Provide the (x, y) coordinate of the cell's center where the given text is located.  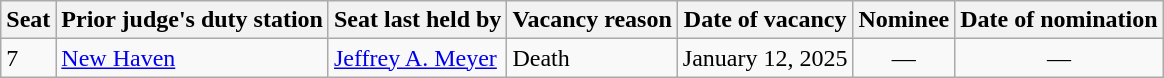
Date of nomination (1059, 20)
Nominee (904, 20)
Jeffrey A. Meyer (417, 58)
New Haven (192, 58)
7 (28, 58)
Vacancy reason (592, 20)
Seat (28, 20)
Death (592, 58)
Prior judge's duty station (192, 20)
January 12, 2025 (765, 58)
Seat last held by (417, 20)
Date of vacancy (765, 20)
